Extract the [X, Y] coordinate from the center of the cell holding the provided text.  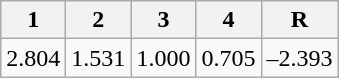
1.531 [98, 58]
0.705 [228, 58]
3 [164, 20]
R [300, 20]
2 [98, 20]
1.000 [164, 58]
2.804 [34, 58]
–2.393 [300, 58]
1 [34, 20]
4 [228, 20]
